Determine the [x, y] coordinate at the center of the cell enclosing the given text.  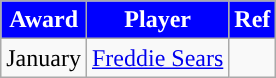
Award [44, 20]
Freddie Sears [157, 58]
Ref [252, 20]
January [44, 58]
Player [157, 20]
